Return (X, Y) of the center of cell containing provided text 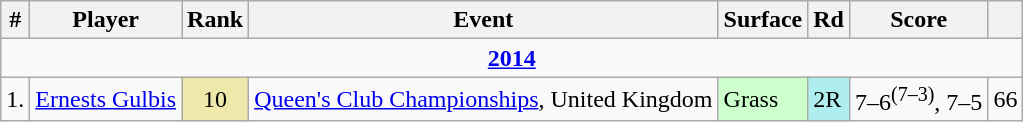
Score (918, 20)
1. (16, 100)
Rd (829, 20)
Surface (763, 20)
Ernests Gulbis (106, 100)
Queen's Club Championships, United Kingdom (484, 100)
10 (216, 100)
2R (829, 100)
7–6(7–3), 7–5 (918, 100)
Event (484, 20)
Grass (763, 100)
66 (1006, 100)
Rank (216, 20)
Player (106, 20)
2014 (512, 58)
# (16, 20)
